Determine the (x, y) coordinate at the center of the cell enclosing the given text.  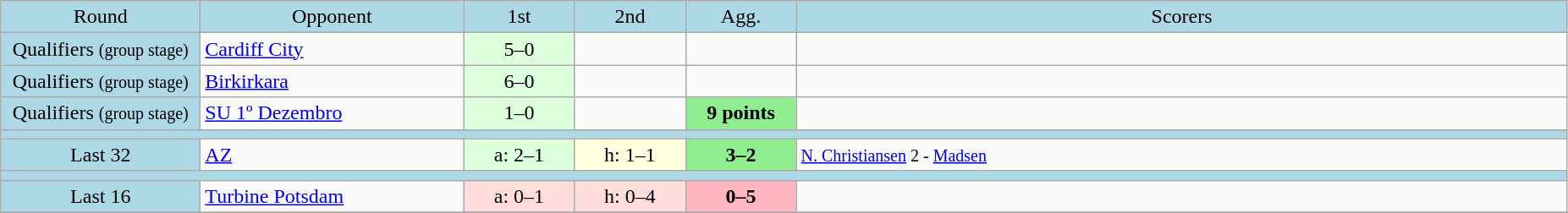
h: 0–4 (630, 196)
Agg. (741, 17)
N. Christiansen 2 - Madsen (1181, 155)
6–0 (520, 81)
9 points (741, 113)
Last 32 (101, 155)
Scorers (1181, 17)
3–2 (741, 155)
Opponent (332, 17)
a: 2–1 (520, 155)
AZ (332, 155)
Last 16 (101, 196)
Cardiff City (332, 49)
5–0 (520, 49)
Birkirkara (332, 81)
Turbine Potsdam (332, 196)
0–5 (741, 196)
h: 1–1 (630, 155)
1–0 (520, 113)
a: 0–1 (520, 196)
SU 1º Dezembro (332, 113)
1st (520, 17)
Round (101, 17)
2nd (630, 17)
